Detect which cell encompasses the target text, then output its [x, y] center coordinate. 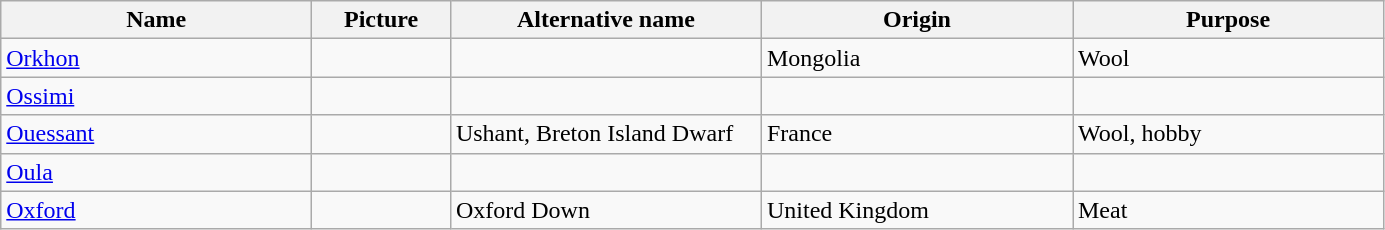
Alternative name [606, 20]
Wool, hobby [1228, 134]
France [916, 134]
Meat [1228, 210]
Oxford Down [606, 210]
Oxford [156, 210]
Ouessant [156, 134]
Name [156, 20]
Mongolia [916, 58]
Oula [156, 172]
United Kingdom [916, 210]
Purpose [1228, 20]
Orkhon [156, 58]
Ossimi [156, 96]
Wool [1228, 58]
Origin [916, 20]
Ushant, Breton Island Dwarf [606, 134]
Picture [382, 20]
